Identify which cell holds the provided text, then report its [x, y] central coordinate. 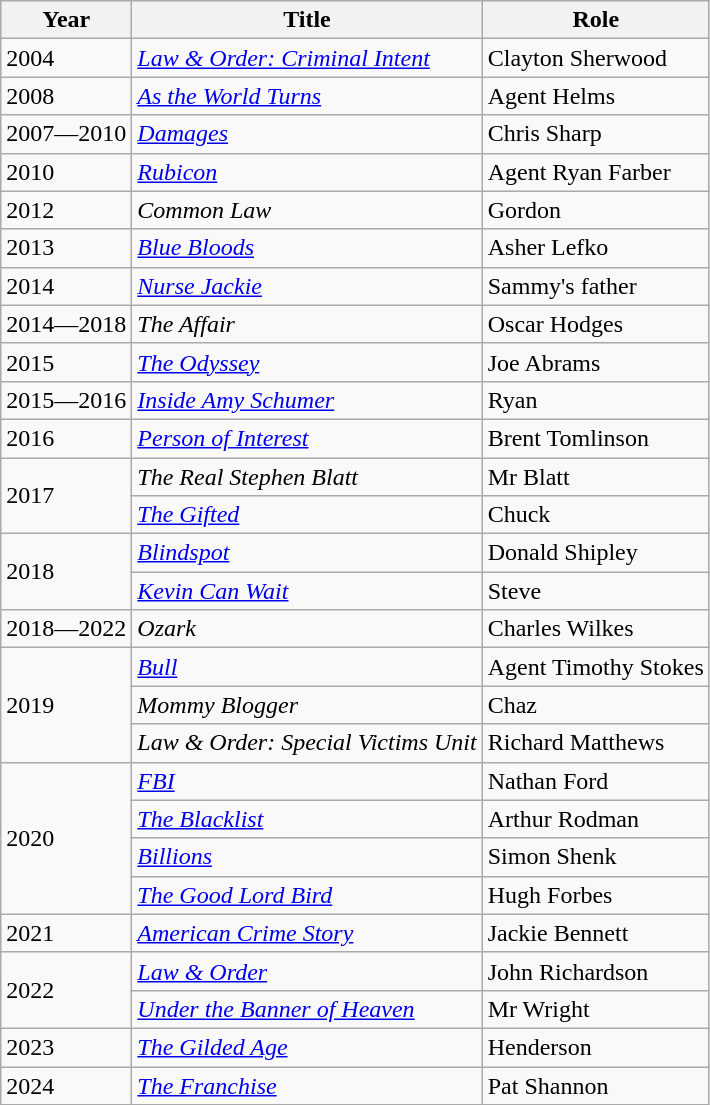
2020 [66, 838]
Title [307, 20]
Under the Banner of Heaven [307, 1009]
Ryan [596, 400]
Year [66, 20]
Agent Ryan Farber [596, 172]
2014—2018 [66, 324]
Brent Tomlinson [596, 438]
Joe Abrams [596, 362]
Sammy's father [596, 286]
Gordon [596, 210]
2021 [66, 933]
2014 [66, 286]
2015—2016 [66, 400]
Damages [307, 134]
2012 [66, 210]
Blue Bloods [307, 248]
Richard Matthews [596, 743]
The Odyssey [307, 362]
Ozark [307, 629]
Law & Order: Special Victims Unit [307, 743]
2017 [66, 496]
Mommy Blogger [307, 705]
Hugh Forbes [596, 895]
Mr Blatt [596, 477]
2018 [66, 572]
Chris Sharp [596, 134]
Common Law [307, 210]
FBI [307, 781]
Kevin Can Wait [307, 591]
Arthur Rodman [596, 819]
Henderson [596, 1047]
Nathan Ford [596, 781]
American Crime Story [307, 933]
Clayton Sherwood [596, 58]
2023 [66, 1047]
The Gifted [307, 515]
Pat Shannon [596, 1085]
Asher Lefko [596, 248]
2018—2022 [66, 629]
Donald Shipley [596, 553]
2013 [66, 248]
2008 [66, 96]
Jackie Bennett [596, 933]
The Franchise [307, 1085]
Bull [307, 667]
Charles Wilkes [596, 629]
2004 [66, 58]
Rubicon [307, 172]
Chaz [596, 705]
John Richardson [596, 971]
2010 [66, 172]
The Real Stephen Blatt [307, 477]
Person of Interest [307, 438]
Steve [596, 591]
Simon Shenk [596, 857]
Blindspot [307, 553]
Oscar Hodges [596, 324]
2007—2010 [66, 134]
As the World Turns [307, 96]
2024 [66, 1085]
Chuck [596, 515]
The Good Lord Bird [307, 895]
The Affair [307, 324]
Agent Helms [596, 96]
The Gilded Age [307, 1047]
Law & Order: Criminal Intent [307, 58]
Agent Timothy Stokes [596, 667]
2015 [66, 362]
Law & Order [307, 971]
2019 [66, 705]
The Blacklist [307, 819]
Mr Wright [596, 1009]
2016 [66, 438]
Billions [307, 857]
2022 [66, 990]
Inside Amy Schumer [307, 400]
Nurse Jackie [307, 286]
Role [596, 20]
